Capture the cell that displays the provided text and extract its [X, Y] central coordinate. 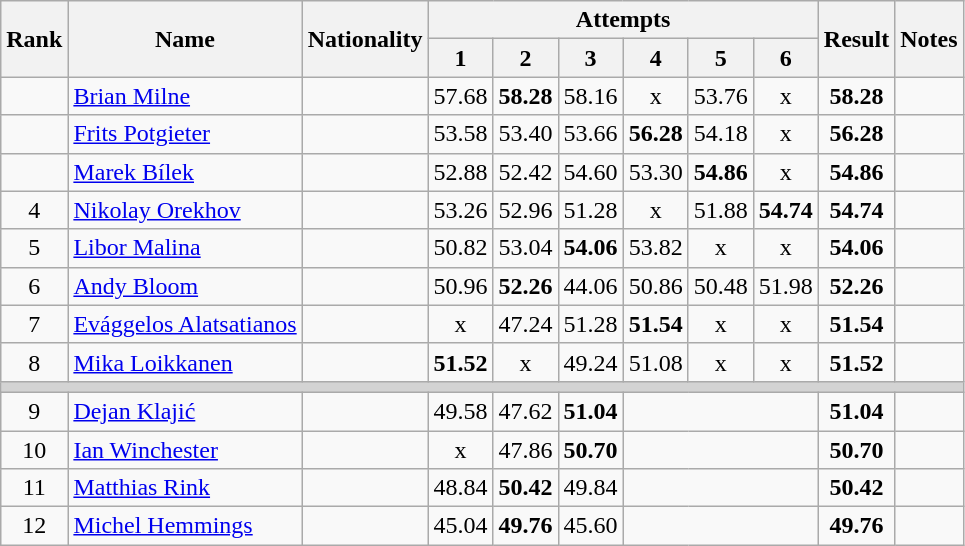
47.24 [526, 324]
Nationality [365, 39]
58.16 [590, 96]
Notes [929, 39]
Ian Winchester [185, 449]
53.30 [656, 172]
Rank [34, 39]
53.66 [590, 134]
Evággelos Alatsatianos [185, 324]
Dejan Klajić [185, 411]
44.06 [590, 286]
52.96 [526, 210]
1 [460, 58]
53.58 [460, 134]
48.84 [460, 488]
47.62 [526, 411]
50.86 [656, 286]
53.04 [526, 248]
49.58 [460, 411]
53.82 [656, 248]
Michel Hemmings [185, 526]
52.88 [460, 172]
52.42 [526, 172]
53.40 [526, 134]
Frits Potgieter [185, 134]
49.84 [590, 488]
Andy Bloom [185, 286]
45.04 [460, 526]
Mika Loikkanen [185, 362]
12 [34, 526]
Marek Bílek [185, 172]
53.76 [720, 96]
8 [34, 362]
Matthias Rink [185, 488]
11 [34, 488]
2 [526, 58]
Result [856, 39]
Attempts [623, 20]
49.24 [590, 362]
51.88 [720, 210]
54.18 [720, 134]
45.60 [590, 526]
53.26 [460, 210]
9 [34, 411]
Nikolay Orekhov [185, 210]
7 [34, 324]
50.48 [720, 286]
Libor Malina [185, 248]
50.96 [460, 286]
51.08 [656, 362]
Name [185, 39]
57.68 [460, 96]
54.60 [590, 172]
50.82 [460, 248]
3 [590, 58]
10 [34, 449]
47.86 [526, 449]
Brian Milne [185, 96]
51.98 [786, 286]
